Locate the cell with the specified text and output its (x, y) center coordinate. 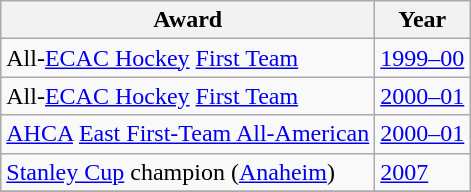
AHCA East First-Team All-American (188, 134)
1999–00 (422, 58)
2007 (422, 172)
Stanley Cup champion (Anaheim) (188, 172)
Year (422, 20)
Award (188, 20)
